Find where the given text appears and provide that cell's center as (x, y) coordinate. 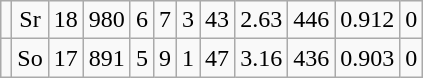
18 (66, 20)
Sr (30, 20)
2.63 (262, 20)
9 (164, 58)
5 (142, 58)
So (30, 58)
980 (106, 20)
436 (312, 58)
3.16 (262, 58)
0.912 (368, 20)
6 (142, 20)
446 (312, 20)
17 (66, 58)
3 (188, 20)
891 (106, 58)
1 (188, 58)
43 (218, 20)
7 (164, 20)
47 (218, 58)
0.903 (368, 58)
